Return [x, y] of the center of cell containing provided text 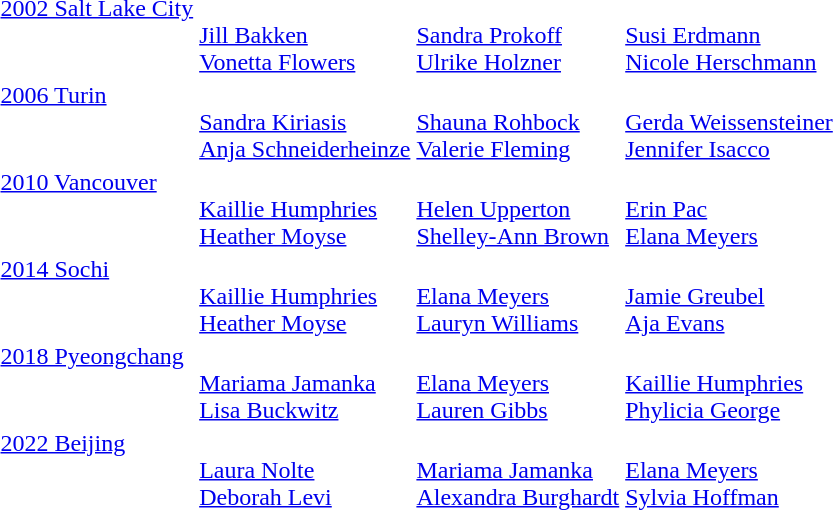
Elana MeyersLauryn Williams [518, 296]
Mariama JamankaLisa Buckwitz [305, 383]
Helen UppertonShelley-Ann Brown [518, 209]
Elana MeyersLauren Gibbs [518, 383]
Shauna RohbockValerie Fleming [518, 122]
Sandra KiriasisAnja Schneiderheinze [305, 122]
